For the text-containing cell, return its midpoint in (X, Y) coordinate format. 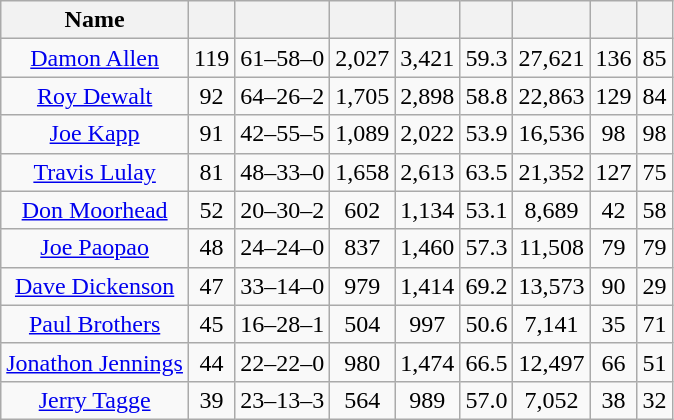
2,898 (428, 96)
1,134 (428, 210)
136 (614, 58)
21,352 (552, 172)
564 (362, 400)
1,658 (362, 172)
58 (654, 210)
837 (362, 248)
91 (211, 134)
51 (654, 362)
Name (95, 20)
12,497 (552, 362)
71 (654, 324)
90 (614, 286)
66 (614, 362)
979 (362, 286)
24–24–0 (282, 248)
119 (211, 58)
8,689 (552, 210)
129 (614, 96)
42 (614, 210)
84 (654, 96)
57.0 (486, 400)
Dave Dickenson (95, 286)
23–13–3 (282, 400)
42–55–5 (282, 134)
16,536 (552, 134)
Don Moorhead (95, 210)
1,474 (428, 362)
22–22–0 (282, 362)
45 (211, 324)
Roy Dewalt (95, 96)
1,460 (428, 248)
11,508 (552, 248)
53.1 (486, 210)
504 (362, 324)
Jonathon Jennings (95, 362)
Joe Kapp (95, 134)
81 (211, 172)
92 (211, 96)
Paul Brothers (95, 324)
Jerry Tagge (95, 400)
58.8 (486, 96)
52 (211, 210)
61–58–0 (282, 58)
75 (654, 172)
2,022 (428, 134)
1,414 (428, 286)
3,421 (428, 58)
63.5 (486, 172)
57.3 (486, 248)
35 (614, 324)
20–30–2 (282, 210)
66.5 (486, 362)
989 (428, 400)
69.2 (486, 286)
13,573 (552, 286)
602 (362, 210)
16–28–1 (282, 324)
7,052 (552, 400)
1,705 (362, 96)
53.9 (486, 134)
33–14–0 (282, 286)
50.6 (486, 324)
39 (211, 400)
48 (211, 248)
38 (614, 400)
47 (211, 286)
7,141 (552, 324)
48–33–0 (282, 172)
2,027 (362, 58)
2,613 (428, 172)
1,089 (362, 134)
32 (654, 400)
44 (211, 362)
Damon Allen (95, 58)
85 (654, 58)
980 (362, 362)
29 (654, 286)
59.3 (486, 58)
64–26–2 (282, 96)
Travis Lulay (95, 172)
Joe Paopao (95, 248)
22,863 (552, 96)
127 (614, 172)
997 (428, 324)
27,621 (552, 58)
